Pinpoint the cell where the given text exists, returning its (x, y) midpoint coordinate. 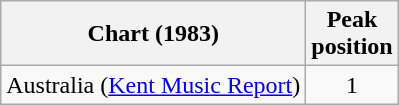
1 (352, 85)
Peakposition (352, 34)
Chart (1983) (154, 34)
Australia (Kent Music Report) (154, 85)
